From the cell containing the given text, extract its center point as (X, Y) coordinate. 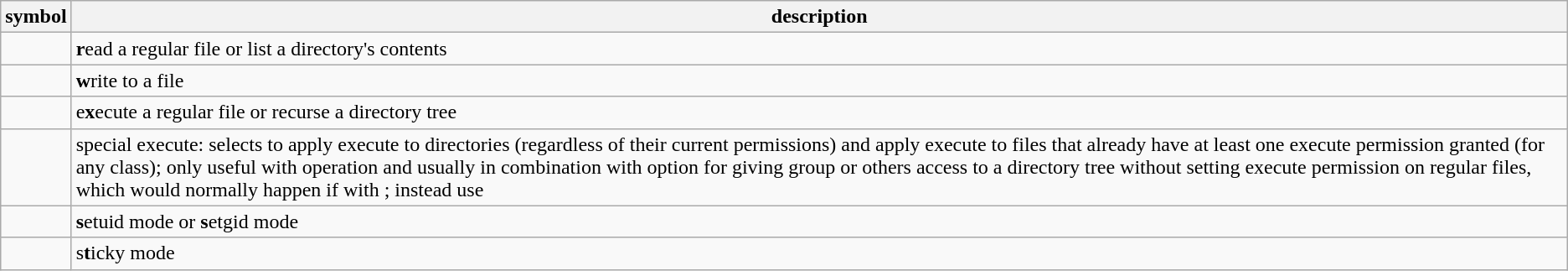
sticky mode (819, 253)
setuid mode or setgid mode (819, 221)
execute a regular file or recurse a directory tree (819, 112)
symbol (36, 17)
write to a file (819, 81)
description (819, 17)
read a regular file or list a directory's contents (819, 49)
